Return (x, y) of the center of cell containing provided text 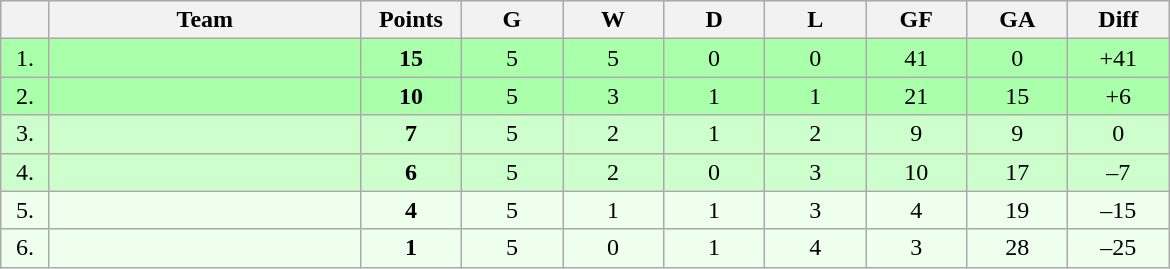
2. (26, 96)
–7 (1118, 172)
+6 (1118, 96)
6 (410, 172)
4. (26, 172)
1. (26, 58)
GA (1018, 20)
21 (916, 96)
G (512, 20)
7 (410, 134)
L (816, 20)
W (612, 20)
3. (26, 134)
Diff (1118, 20)
28 (1018, 248)
–15 (1118, 210)
+41 (1118, 58)
Points (410, 20)
17 (1018, 172)
6. (26, 248)
GF (916, 20)
Team (204, 20)
19 (1018, 210)
41 (916, 58)
D (714, 20)
–25 (1118, 248)
5. (26, 210)
